Return the (X, Y) coordinate for the center point of the cell that contains the specified text.  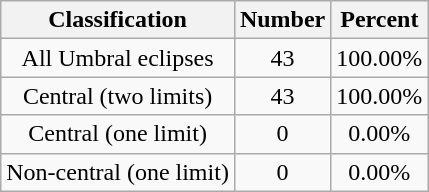
Central (two limits) (118, 96)
Number (282, 20)
Classification (118, 20)
Percent (380, 20)
Non-central (one limit) (118, 172)
Central (one limit) (118, 134)
All Umbral eclipses (118, 58)
